Capture the cell that displays the provided text and extract its [X, Y] central coordinate. 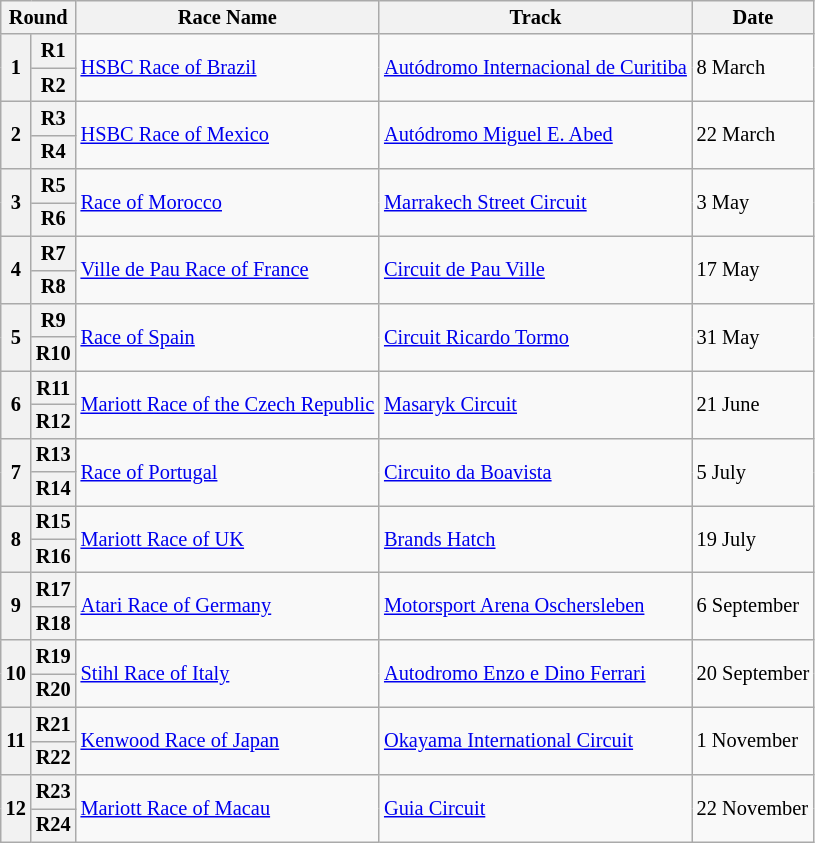
8 [16, 538]
R14 [54, 489]
R19 [54, 657]
17 May [753, 270]
Autódromo Internacional de Curitiba [536, 68]
R8 [54, 287]
Marrakech Street Circuit [536, 202]
R7 [54, 253]
Race of Spain [228, 336]
Masaryk Circuit [536, 404]
9 [16, 606]
8 March [753, 68]
3 [16, 202]
R2 [54, 85]
R24 [54, 825]
1 November [753, 740]
Circuito da Boavista [536, 472]
Stihl Race of Italy [228, 674]
Mariott Race of UK [228, 538]
1 [16, 68]
3 May [753, 202]
R17 [54, 589]
R4 [54, 152]
R16 [54, 556]
7 [16, 472]
R3 [54, 118]
19 July [753, 538]
R23 [54, 791]
Autodromo Enzo e Dino Ferrari [536, 674]
R22 [54, 758]
22 March [753, 134]
Kenwood Race of Japan [228, 740]
5 July [753, 472]
Ville de Pau Race of France [228, 270]
Round [38, 17]
2 [16, 134]
R10 [54, 354]
Autódromo Miguel E. Abed [536, 134]
Guia Circuit [536, 808]
11 [16, 740]
R13 [54, 455]
R15 [54, 522]
R1 [54, 51]
Motorsport Arena Oschersleben [536, 606]
Atari Race of Germany [228, 606]
5 [16, 336]
R12 [54, 421]
4 [16, 270]
21 June [753, 404]
Race of Morocco [228, 202]
R6 [54, 219]
Brands Hatch [536, 538]
Track [536, 17]
20 September [753, 674]
Circuit Ricardo Tormo [536, 336]
R21 [54, 724]
HSBC Race of Brazil [228, 68]
12 [16, 808]
Okayama International Circuit [536, 740]
Mariott Race of Macau [228, 808]
R9 [54, 320]
R11 [54, 388]
HSBC Race of Mexico [228, 134]
31 May [753, 336]
22 November [753, 808]
Race of Portugal [228, 472]
Circuit de Pau Ville [536, 270]
6 September [753, 606]
Mariott Race of the Czech Republic [228, 404]
R18 [54, 623]
R20 [54, 690]
R5 [54, 186]
10 [16, 674]
Race Name [228, 17]
Date [753, 17]
6 [16, 404]
